For the text-containing cell, return its midpoint in [X, Y] coordinate format. 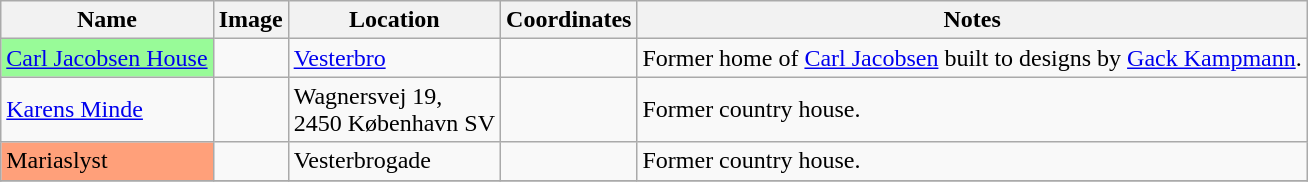
Vesterbro [394, 58]
Coordinates [569, 20]
Name [107, 20]
Carl Jacobsen House [107, 58]
Location [394, 20]
Vesterbrogade [394, 161]
Karens Minde [107, 110]
Notes [972, 20]
Wagnersvej 19, 2450 København SV [394, 110]
Image [250, 20]
Mariaslyst [107, 161]
Former home of Carl Jacobsen built to designs by Gack Kampmann. [972, 58]
